Detect which cell encompasses the target text, then output its (X, Y) center coordinate. 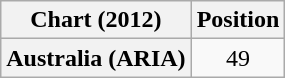
49 (238, 58)
Chart (2012) (96, 20)
Australia (ARIA) (96, 58)
Position (238, 20)
